Provide the [X, Y] coordinate of the cell's center where the given text is located.  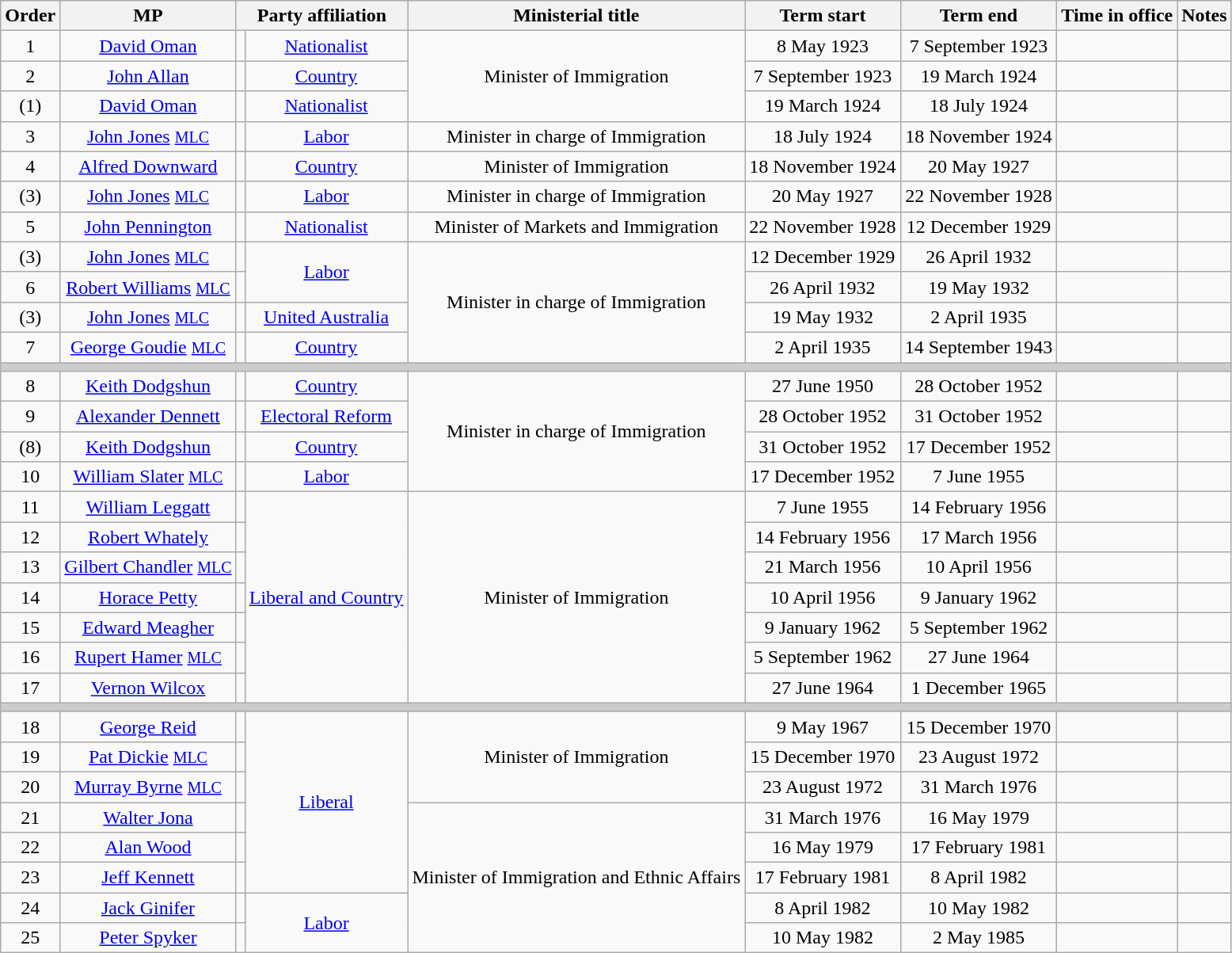
1 December 1965 [979, 688]
20 [30, 787]
10 [30, 477]
17 March 1956 [979, 537]
8 May 1923 [823, 46]
Peter Spyker [148, 938]
Robert Williams MLC [148, 287]
Jack Ginifer [148, 908]
(1) [30, 106]
Gilbert Chandler MLC [148, 567]
Alexander Dennett [148, 417]
(8) [30, 447]
7 [30, 347]
Liberal [326, 802]
John Allan [148, 76]
Term end [979, 16]
4 [30, 166]
19 [30, 757]
Horace Petty [148, 597]
Term start [823, 16]
Minister of Immigration and Ethnic Affairs [576, 877]
Order [30, 16]
16 [30, 658]
9 May 1967 [823, 726]
15 [30, 627]
17 [30, 688]
Time in office [1117, 16]
Rupert Hamer MLC [148, 658]
2 [30, 76]
Alan Wood [148, 848]
Minister of Markets and Immigration [576, 227]
Party affiliation [321, 16]
9 [30, 417]
George Goudie MLC [148, 347]
23 [30, 878]
14 September 1943 [979, 347]
Murray Byrne MLC [148, 787]
Notes [1204, 16]
13 [30, 567]
Robert Whately [148, 537]
25 [30, 938]
MP [148, 16]
1 [30, 46]
3 [30, 136]
Walter Jona [148, 817]
Liberal and Country [326, 597]
24 [30, 908]
27 June 1950 [823, 387]
William Leggatt [148, 507]
8 [30, 387]
United Australia [326, 317]
11 [30, 507]
21 [30, 817]
5 [30, 227]
Edward Meagher [148, 627]
George Reid [148, 726]
Pat Dickie MLC [148, 757]
12 [30, 537]
22 [30, 848]
Jeff Kennett [148, 878]
6 [30, 287]
William Slater MLC [148, 477]
Vernon Wilcox [148, 688]
18 [30, 726]
14 [30, 597]
John Pennington [148, 227]
2 May 1985 [979, 938]
Electoral Reform [326, 417]
Alfred Downward [148, 166]
Ministerial title [576, 16]
21 March 1956 [823, 567]
